Detect which cell encompasses the target text, then output its (X, Y) center coordinate. 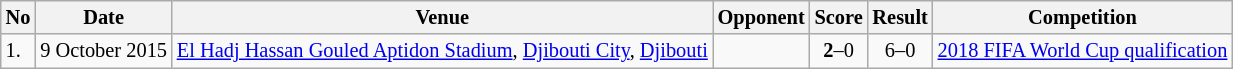
2–0 (839, 51)
Score (839, 17)
1. (18, 51)
9 October 2015 (104, 51)
Competition (1083, 17)
Venue (442, 17)
El Hadj Hassan Gouled Aptidon Stadium, Djibouti City, Djibouti (442, 51)
Date (104, 17)
Result (900, 17)
6–0 (900, 51)
Opponent (762, 17)
No (18, 17)
2018 FIFA World Cup qualification (1083, 51)
